Return (X, Y) of the center of cell containing provided text 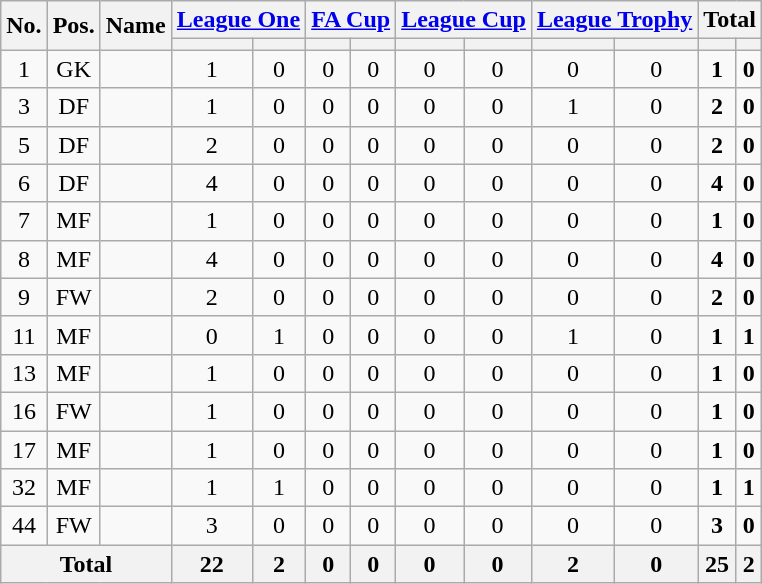
6 (24, 183)
44 (24, 526)
32 (24, 488)
17 (24, 449)
22 (212, 564)
11 (24, 335)
No. (24, 26)
25 (717, 564)
8 (24, 259)
5 (24, 145)
16 (24, 411)
Pos. (74, 26)
7 (24, 221)
League Trophy (614, 20)
League One (238, 20)
9 (24, 297)
League Cup (464, 20)
Name (136, 26)
FA Cup (351, 20)
13 (24, 373)
GK (74, 69)
